For the text-containing cell, return its midpoint in (x, y) coordinate format. 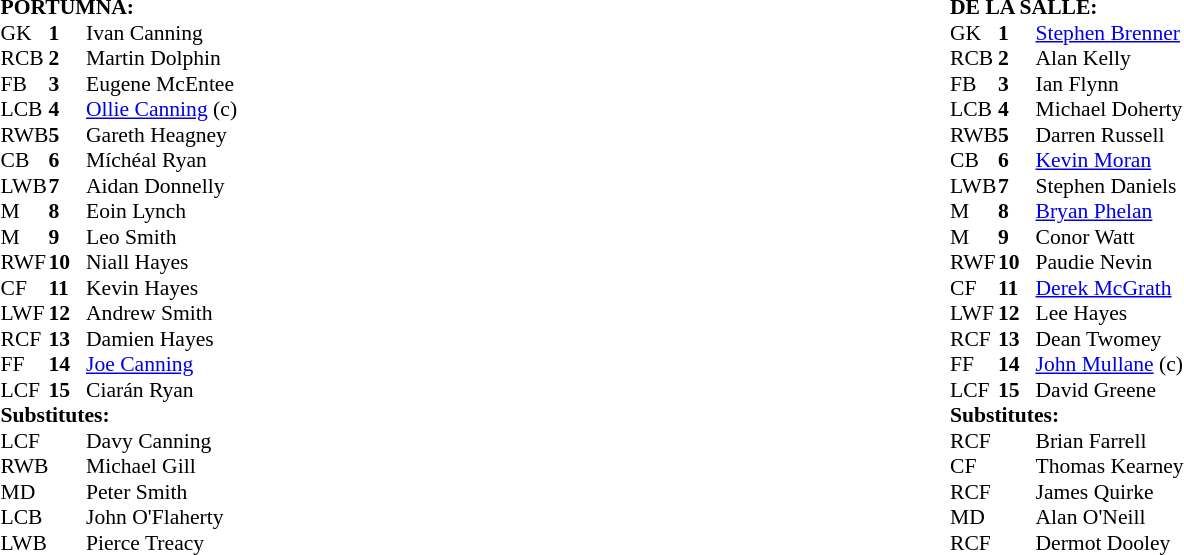
Ollie Canning (c) (162, 109)
Stephen Daniels (1110, 186)
Martin Dolphin (162, 59)
Ivan Canning (162, 33)
Joe Canning (162, 365)
Dean Twomey (1110, 339)
Andrew Smith (162, 313)
Michael Doherty (1110, 109)
Leo Smith (162, 237)
Kevin Moran (1110, 161)
James Quirke (1110, 492)
Eugene McEntee (162, 84)
Eoin Lynch (162, 211)
Ciarán Ryan (162, 390)
David Greene (1110, 390)
Brian Farrell (1110, 441)
Michael Gill (162, 467)
Davy Canning (162, 441)
Paudie Nevin (1110, 263)
Alan Kelly (1110, 59)
Bryan Phelan (1110, 211)
Gareth Heagney (162, 135)
Míchéal Ryan (162, 161)
John O'Flaherty (162, 517)
Aidan Donnelly (162, 186)
Thomas Kearney (1110, 467)
Ian Flynn (1110, 84)
Alan O'Neill (1110, 517)
Lee Hayes (1110, 313)
Kevin Hayes (162, 288)
Darren Russell (1110, 135)
Peter Smith (162, 492)
Damien Hayes (162, 339)
Stephen Brenner (1110, 33)
Conor Watt (1110, 237)
John Mullane (c) (1110, 365)
Niall Hayes (162, 263)
Derek McGrath (1110, 288)
